Find where the given text appears and provide that cell's center as (X, Y) coordinate. 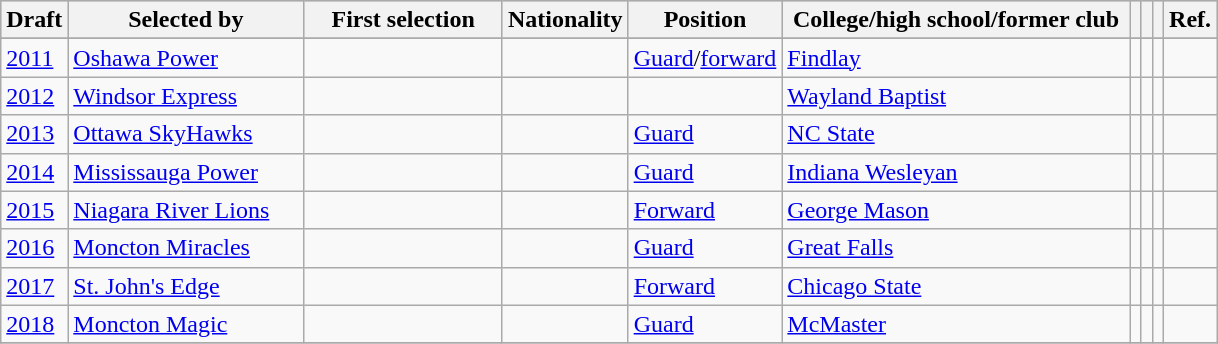
Draft (34, 20)
George Mason (956, 210)
Windsor Express (186, 96)
2011 (34, 58)
2015 (34, 210)
College/high school/former club (956, 20)
Ref. (1190, 20)
McMaster (956, 324)
Moncton Miracles (186, 248)
2016 (34, 248)
2012 (34, 96)
NC State (956, 134)
Ottawa SkyHawks (186, 134)
Wayland Baptist (956, 96)
2018 (34, 324)
Mississauga Power (186, 172)
Great Falls (956, 248)
2013 (34, 134)
Nationality (565, 20)
2017 (34, 286)
First selection (404, 20)
Guard/forward (705, 58)
Position (705, 20)
Moncton Magic (186, 324)
Selected by (186, 20)
St. John's Edge (186, 286)
Niagara River Lions (186, 210)
Findlay (956, 58)
Indiana Wesleyan (956, 172)
2014 (34, 172)
Oshawa Power (186, 58)
Chicago State (956, 286)
